From the cell containing the given text, extract its center point as [X, Y] coordinate. 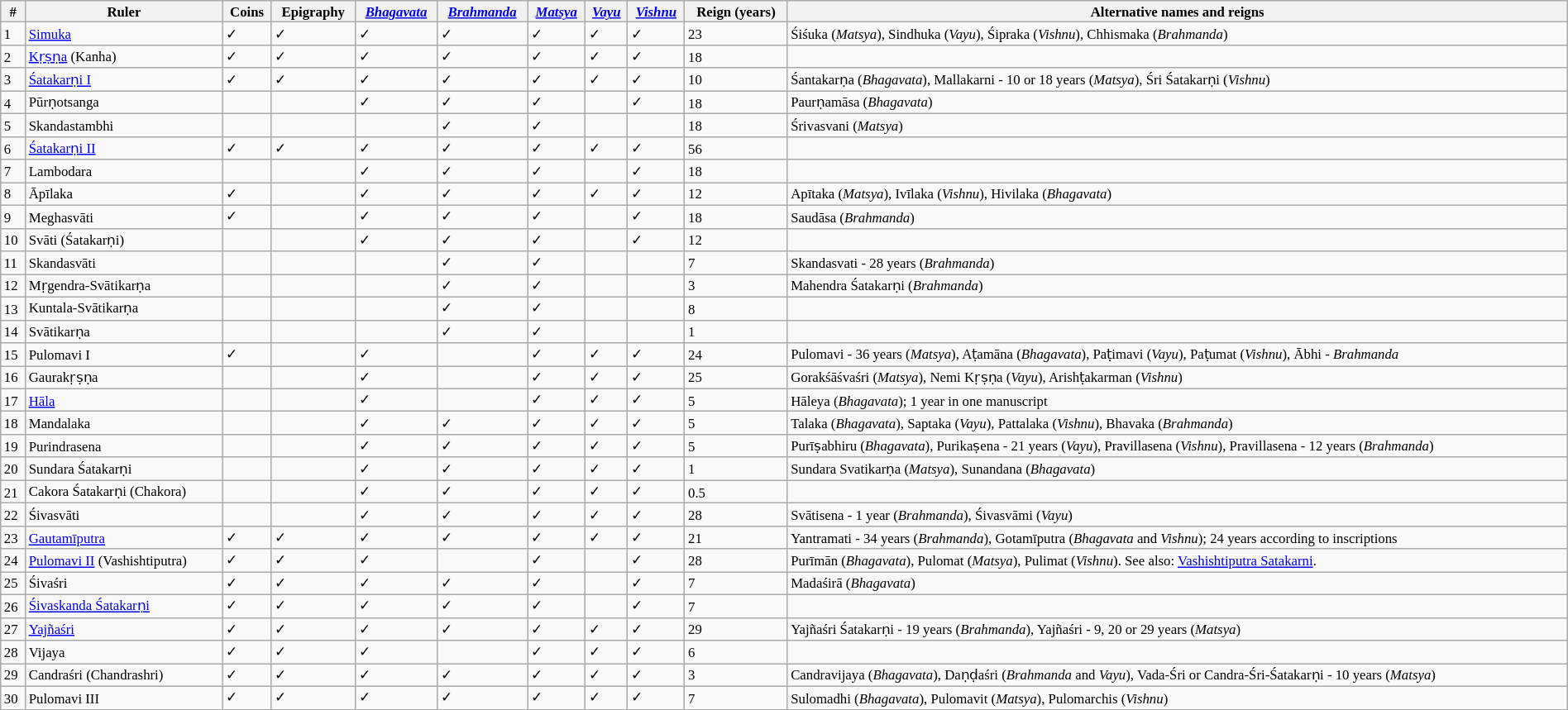
Lambodara [124, 171]
Śivaśri [124, 584]
15 [13, 355]
27 [13, 629]
30 [13, 698]
Candraśri (Chandrashri) [124, 675]
Pūrṇotsanga [124, 102]
Ruler [124, 12]
Svāti (Śatakarṇi) [124, 240]
Candravijaya (Bhagavata), Daṇḍaśri (Brahmanda and Vayu), Vada-Śri or Candra-Śri-Śatakarṇi - 10 years (Matsya) [1178, 675]
20 [13, 469]
Reign (years) [736, 12]
Purīṣabhiru (Bhagavata), Purikaṣena - 21 years (Vayu), Pravillasena (Vishnu), Pravillasena - 12 years (Brahmanda) [1178, 446]
Yajñaśri [124, 629]
Saudāsa (Brahmanda) [1178, 217]
Sundara Śatakarṇi [124, 469]
Śrivasvani (Matsya) [1178, 126]
Śivaskanda Śatakarṇi [124, 607]
11 [13, 263]
26 [13, 607]
Sulomadhi (Bhagavata), Pulomavit (Matsya), Pulomarchis (Vishnu) [1178, 698]
Cakora Śatakarṇi (Chakora) [124, 492]
Mṛgendra-Svātikarṇa [124, 286]
19 [13, 446]
Meghasvāti [124, 217]
Svātisena - 1 year (Brahmanda), Śivasvāmi (Vayu) [1178, 515]
Yantramati - 34 years (Brahmanda), Gotamīputra (Bhagavata and Vishnu); 24 years according to inscriptions [1178, 538]
Purīmān (Bhagavata), Pulomat (Matsya), Pulimat (Vishnu). See also: Vashishtiputra Satakarni. [1178, 560]
Pulomavi I [124, 355]
Gorakśāśvaśri (Matsya), Nemi Kṛṣṇa (Vayu), Arishṭakarman (Vishnu) [1178, 378]
4 [13, 102]
Śiśuka (Matsya), Sindhuka (Vayu), Śipraka (Vishnu), Chhismaka (Brahmanda) [1178, 34]
Sundara Svatikarṇa (Matsya), Sunandana (Bhagavata) [1178, 469]
22 [13, 515]
13 [13, 309]
9 [13, 217]
Bhagavata [395, 12]
2 [13, 57]
14 [13, 331]
16 [13, 378]
Gaurakṛṣṇa [124, 378]
Pulomavi - 36 years (Matsya), Aṭamāna (Bhagavata), Paṭimavi (Vayu), Paṭumat (Vishnu), Ābhi - Brahmanda [1178, 355]
Alternative names and reigns [1178, 12]
Śatakarṇi I [124, 80]
Paurṇamāsa (Bhagavata) [1178, 102]
Svātikarṇa [124, 331]
Vijaya [124, 652]
Śatakarṇi II [124, 149]
Simuka [124, 34]
Skandasvāti [124, 263]
Vishnu [657, 12]
Pulomavi II (Vashishtiputra) [124, 560]
Skandastambhi [124, 126]
0.5 [736, 492]
Gautamīputra [124, 538]
Vayu [607, 12]
Purindrasena [124, 446]
Hāleya (Bhagavata); 1 year in one manuscript [1178, 400]
Epigraphy [313, 12]
Pulomavi III [124, 698]
Śivasvāti [124, 515]
# [13, 12]
Mahendra Śatakarṇi (Brahmanda) [1178, 286]
Skandasvati - 28 years (Brahmanda) [1178, 263]
Kuntala-Svātikarṇa [124, 309]
Coins [246, 12]
Brahmanda [483, 12]
Śantakarṇa (Bhagavata), Mallakarni - 10 or 18 years (Matsya), Śri Śatakarṇi (Vishnu) [1178, 80]
Hāla [124, 400]
17 [13, 400]
Āpīlaka [124, 194]
Kṛṣṇa (Kanha) [124, 57]
Mandalaka [124, 423]
Yajñaśri Śatakarṇi - 19 years (Brahmanda), Yajñaśri - 9, 20 or 29 years (Matsya) [1178, 629]
Apītaka (Matsya), Ivīlaka (Vishnu), Hivilaka (Bhagavata) [1178, 194]
Madaśirā (Bhagavata) [1178, 584]
Matsya [557, 12]
Talaka (Bhagavata), Saptaka (Vayu), Pattalaka (Vishnu), Bhavaka (Brahmanda) [1178, 423]
56 [736, 149]
